Extract the [x, y] coordinate from the center of the cell holding the provided text.  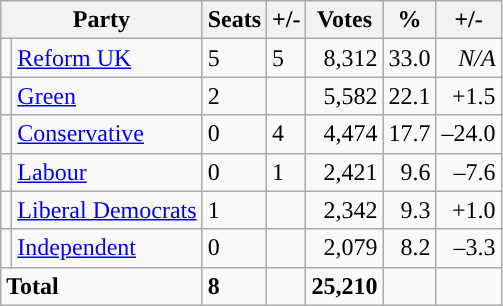
5,582 [344, 96]
8 [234, 286]
8,312 [344, 58]
Liberal Democrats [107, 210]
2,342 [344, 210]
22.1 [410, 96]
–24.0 [468, 134]
2 [234, 96]
Total [102, 286]
17.7 [410, 134]
Votes [344, 20]
Reform UK [107, 58]
9.3 [410, 210]
25,210 [344, 286]
4 [286, 134]
Party [102, 20]
+1.5 [468, 96]
% [410, 20]
Seats [234, 20]
Independent [107, 248]
+1.0 [468, 210]
N/A [468, 58]
33.0 [410, 58]
–7.6 [468, 172]
2,079 [344, 248]
–3.3 [468, 248]
Labour [107, 172]
8.2 [410, 248]
2,421 [344, 172]
4,474 [344, 134]
9.6 [410, 172]
Green [107, 96]
Conservative [107, 134]
